Detect which cell encompasses the target text, then output its [X, Y] center coordinate. 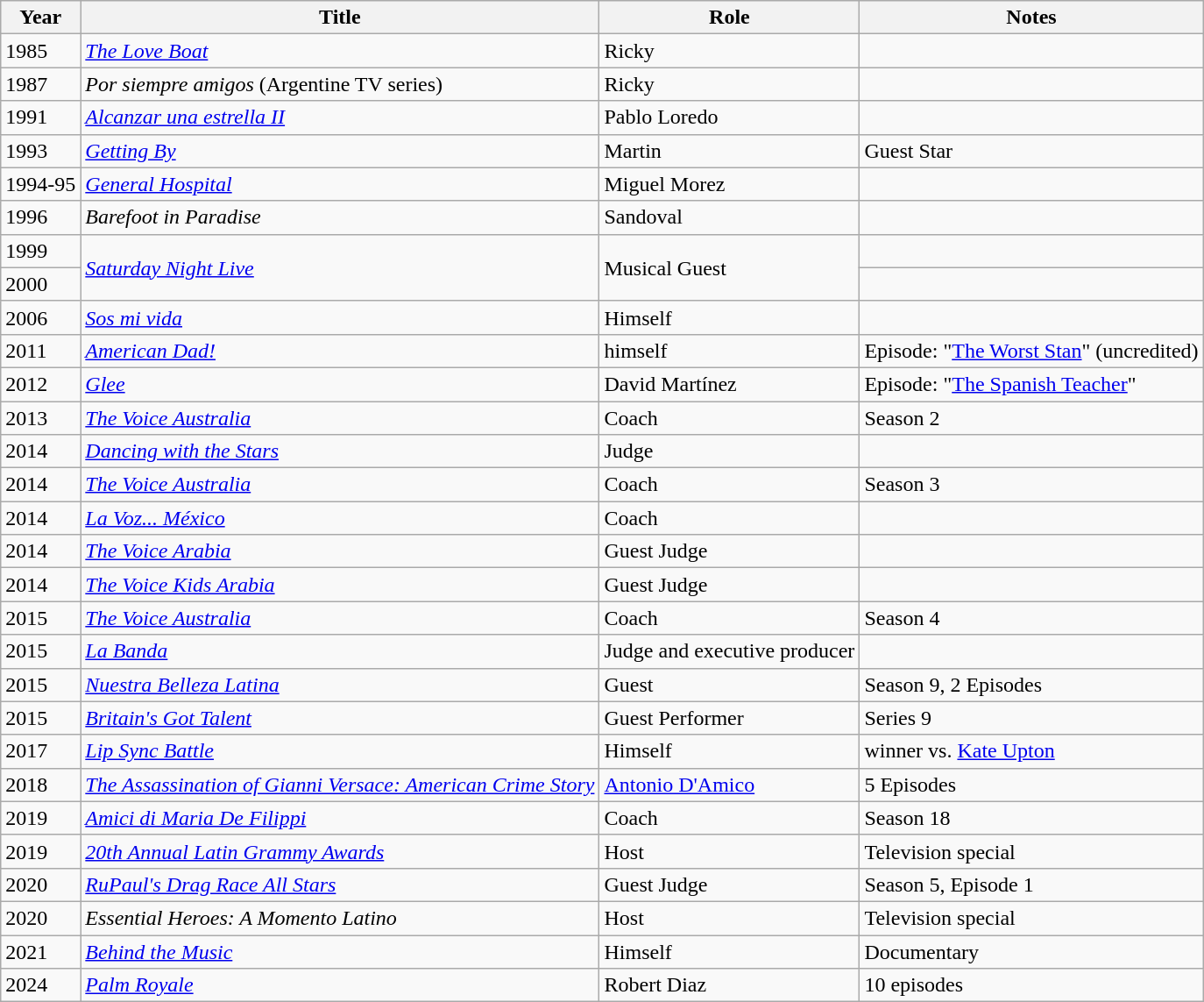
Guest [729, 685]
Pablo Loredo [729, 117]
Title [340, 18]
Saturday Night Live [340, 267]
General Hospital [340, 184]
1987 [40, 84]
Guest Performer [729, 718]
winner vs. Kate Upton [1031, 751]
2024 [40, 985]
himself [729, 351]
La Banda [340, 651]
1991 [40, 117]
Episode: "The Worst Stan" (uncredited) [1031, 351]
Guest Star [1031, 151]
Barefoot in Paradise [340, 217]
Documentary [1031, 951]
2021 [40, 951]
20th Annual Latin Grammy Awards [340, 851]
10 episodes [1031, 985]
Judge and executive producer [729, 651]
Britain's Got Talent [340, 718]
Nuestra Belleza Latina [340, 685]
1985 [40, 51]
Sos mi vida [340, 317]
Season 4 [1031, 618]
1999 [40, 251]
Glee [340, 384]
The Voice Arabia [340, 551]
Notes [1031, 18]
La Voz... México [340, 518]
Season 18 [1031, 818]
American Dad! [340, 351]
Episode: "The Spanish Teacher" [1031, 384]
The Assassination of Gianni Versace: American Crime Story [340, 785]
Alcanzar una estrella II [340, 117]
Palm Royale [340, 985]
Antonio D'Amico [729, 785]
Sandoval [729, 217]
David Martínez [729, 384]
Season 9, 2 Episodes [1031, 685]
Robert Diaz [729, 985]
Role [729, 18]
2011 [40, 351]
Year [40, 18]
Judge [729, 451]
1996 [40, 217]
Miguel Morez [729, 184]
1993 [40, 151]
2018 [40, 785]
Behind the Music [340, 951]
2012 [40, 384]
Essential Heroes: A Momento Latino [340, 918]
The Voice Kids Arabia [340, 585]
Amici di Maria De Filippi [340, 818]
Season 5, Episode 1 [1031, 885]
RuPaul's Drag Race All Stars [340, 885]
5 Episodes [1031, 785]
Lip Sync Battle [340, 751]
2000 [40, 284]
1994-95 [40, 184]
2017 [40, 751]
Season 3 [1031, 485]
Series 9 [1031, 718]
Dancing with the Stars [340, 451]
Season 2 [1031, 418]
The Love Boat [340, 51]
Martin [729, 151]
Musical Guest [729, 267]
Por siempre amigos (Argentine TV series) [340, 84]
2013 [40, 418]
2006 [40, 317]
Getting By [340, 151]
